For the text-containing cell, return its midpoint in [x, y] coordinate format. 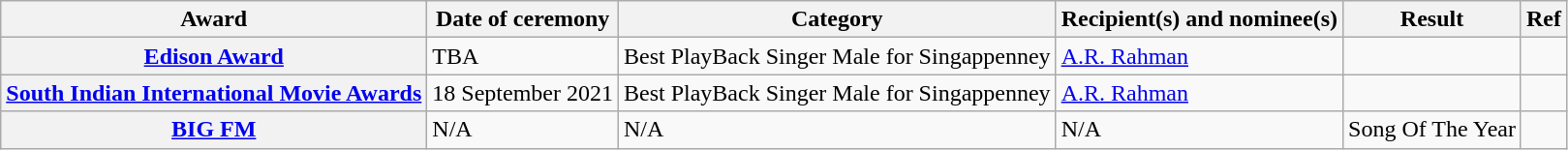
Category [837, 19]
Result [1432, 19]
Song Of The Year [1432, 130]
South Indian International Movie Awards [214, 93]
Award [214, 19]
Date of ceremony [523, 19]
BIG FM [214, 130]
Ref [1544, 19]
Edison Award [214, 56]
TBA [523, 56]
Recipient(s) and nominee(s) [1199, 19]
18 September 2021 [523, 93]
